For the text-containing cell, return its midpoint in (X, Y) coordinate format. 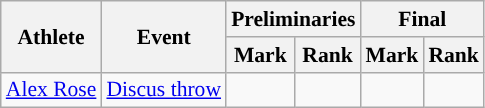
Discus throw (164, 90)
Final (422, 19)
Event (164, 36)
Preliminaries (293, 19)
Athlete (52, 36)
Alex Rose (52, 90)
